Pinpoint the cell where the given text exists, returning its (X, Y) midpoint coordinate. 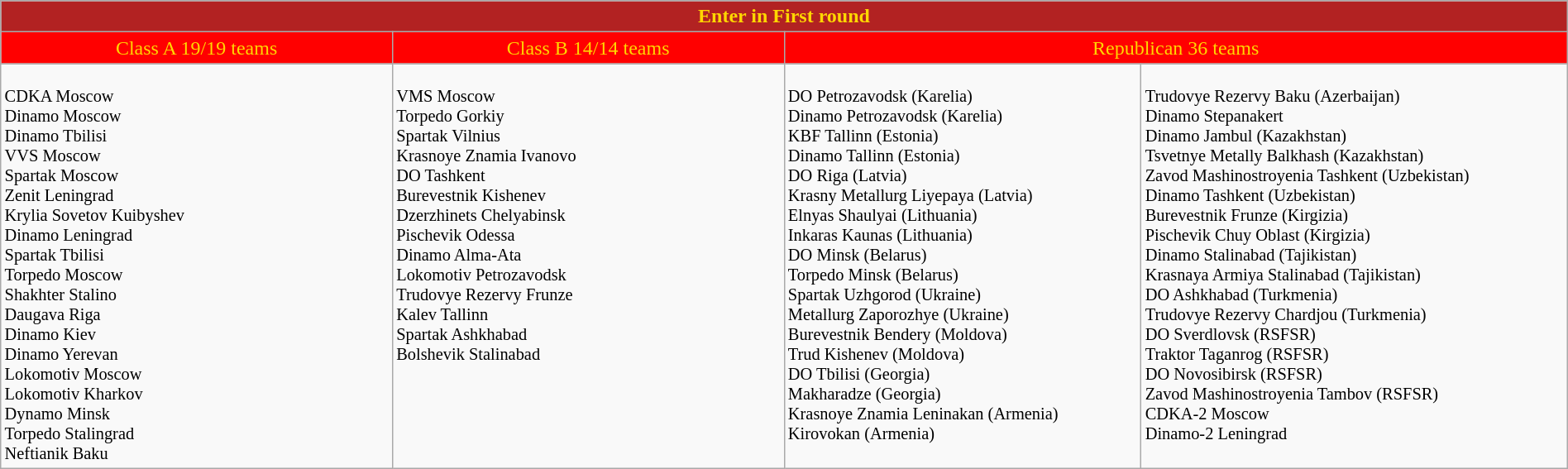
Republican 36 teams (1176, 48)
Class A 19/19 teams (197, 48)
Enter in First round (784, 17)
Class B 14/14 teams (588, 48)
